Scan for the cell matching the given text and deliver its [X, Y] coordinate at center. 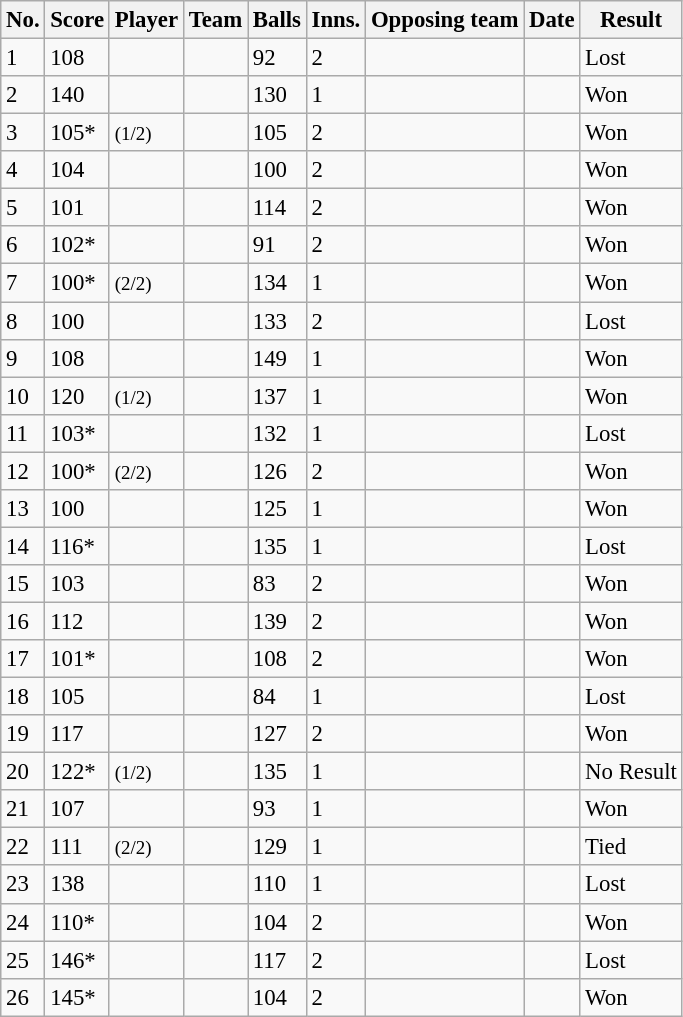
146* [78, 960]
23 [23, 885]
Tied [631, 847]
83 [278, 584]
110* [78, 922]
112 [78, 621]
103* [78, 433]
3 [23, 133]
139 [278, 621]
4 [23, 170]
12 [23, 471]
116* [78, 546]
138 [78, 885]
9 [23, 358]
16 [23, 621]
103 [78, 584]
Score [78, 20]
93 [278, 809]
84 [278, 697]
Balls [278, 20]
102* [78, 245]
125 [278, 509]
137 [278, 396]
24 [23, 922]
25 [23, 960]
22 [23, 847]
129 [278, 847]
Result [631, 20]
Inns. [336, 20]
127 [278, 734]
Team [215, 20]
11 [23, 433]
140 [78, 95]
122* [78, 772]
114 [278, 208]
111 [78, 847]
92 [278, 58]
101 [78, 208]
126 [278, 471]
132 [278, 433]
No. [23, 20]
101* [78, 659]
91 [278, 245]
120 [78, 396]
17 [23, 659]
107 [78, 809]
Player [146, 20]
110 [278, 885]
130 [278, 95]
Opposing team [445, 20]
14 [23, 546]
149 [278, 358]
5 [23, 208]
7 [23, 283]
6 [23, 245]
134 [278, 283]
13 [23, 509]
Date [552, 20]
15 [23, 584]
145* [78, 997]
No Result [631, 772]
105* [78, 133]
20 [23, 772]
21 [23, 809]
18 [23, 697]
10 [23, 396]
8 [23, 321]
19 [23, 734]
133 [278, 321]
26 [23, 997]
